Output the [X, Y] coordinate of the center of the cell containing the given text.  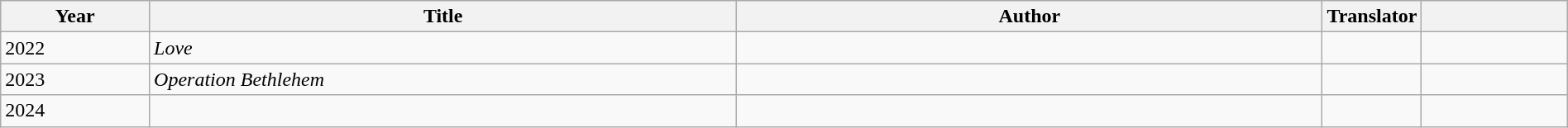
Author [1030, 17]
2024 [75, 111]
Title [443, 17]
2022 [75, 48]
Operation Bethlehem [443, 79]
2023 [75, 79]
Year [75, 17]
Love [443, 48]
Translator [1372, 17]
